From the cell containing the given text, extract its center point as (x, y) coordinate. 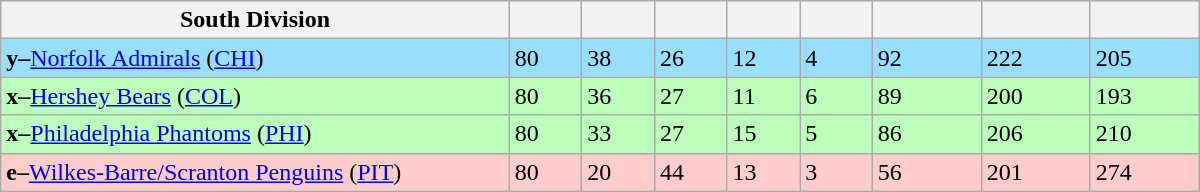
201 (1036, 172)
89 (926, 96)
206 (1036, 134)
205 (1144, 58)
44 (690, 172)
274 (1144, 172)
210 (1144, 134)
193 (1144, 96)
3 (836, 172)
4 (836, 58)
36 (618, 96)
86 (926, 134)
200 (1036, 96)
92 (926, 58)
11 (764, 96)
20 (618, 172)
y–Norfolk Admirals (CHI) (255, 58)
x–Hershey Bears (COL) (255, 96)
6 (836, 96)
33 (618, 134)
South Division (255, 20)
222 (1036, 58)
56 (926, 172)
x–Philadelphia Phantoms (PHI) (255, 134)
13 (764, 172)
38 (618, 58)
12 (764, 58)
5 (836, 134)
26 (690, 58)
e–Wilkes-Barre/Scranton Penguins (PIT) (255, 172)
15 (764, 134)
